Output the (X, Y) coordinate of the center of the cell containing the given text.  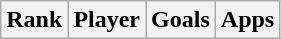
Apps (247, 20)
Goals (181, 20)
Player (107, 20)
Rank (34, 20)
